For the text-containing cell, return its midpoint in [x, y] coordinate format. 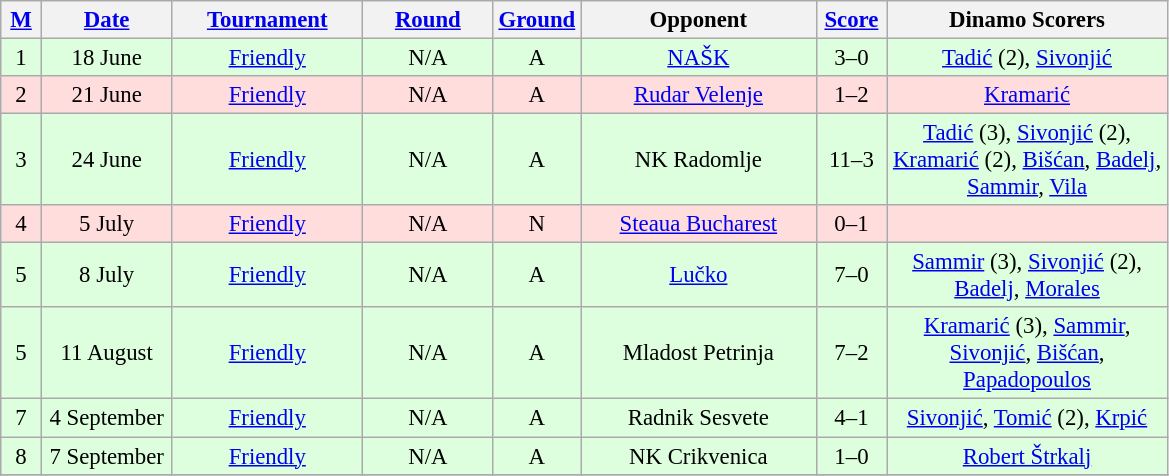
Tadić (3), Sivonjić (2), Kramarić (2), Bišćan, Badelj, Sammir, Vila [1028, 160]
Rudar Velenje [699, 95]
Round [428, 20]
Radnik Sesvete [699, 418]
7–0 [852, 276]
Robert Štrkalj [1028, 456]
3 [22, 160]
Tournament [268, 20]
NAŠK [699, 58]
7 [22, 418]
11 August [106, 354]
Tadić (2), Sivonjić [1028, 58]
2 [22, 95]
Sivonjić, Tomić (2), Krpić [1028, 418]
Score [852, 20]
3–0 [852, 58]
Opponent [699, 20]
N [536, 224]
Dinamo Scorers [1028, 20]
0–1 [852, 224]
24 June [106, 160]
M [22, 20]
4 [22, 224]
7 September [106, 456]
21 June [106, 95]
5 July [106, 224]
18 June [106, 58]
1–0 [852, 456]
Kramarić [1028, 95]
NK Crikvenica [699, 456]
1–2 [852, 95]
11–3 [852, 160]
Lučko [699, 276]
8 July [106, 276]
4–1 [852, 418]
Mladost Petrinja [699, 354]
4 September [106, 418]
Steaua Bucharest [699, 224]
Sammir (3), Sivonjić (2), Badelj, Morales [1028, 276]
Kramarić (3), Sammir, Sivonjić, Bišćan, Papadopoulos [1028, 354]
7–2 [852, 354]
1 [22, 58]
8 [22, 456]
NK Radomlje [699, 160]
Ground [536, 20]
Date [106, 20]
